Output the [x, y] coordinate of the center of the cell containing the given text.  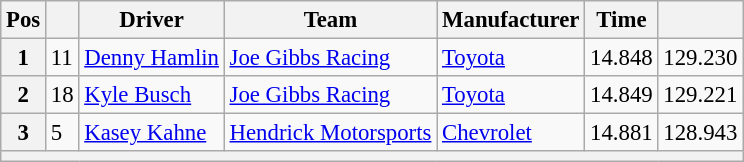
129.221 [700, 95]
Pos [24, 20]
Denny Hamlin [152, 58]
14.881 [622, 133]
Team [330, 20]
5 [62, 133]
Hendrick Motorsports [330, 133]
Manufacturer [511, 20]
14.848 [622, 58]
11 [62, 58]
129.230 [700, 58]
Chevrolet [511, 133]
128.943 [700, 133]
Kyle Busch [152, 95]
14.849 [622, 95]
2 [24, 95]
3 [24, 133]
1 [24, 58]
Time [622, 20]
18 [62, 95]
Driver [152, 20]
Kasey Kahne [152, 133]
